Search for the cell housing the specified text and yield its [X, Y] center coordinate. 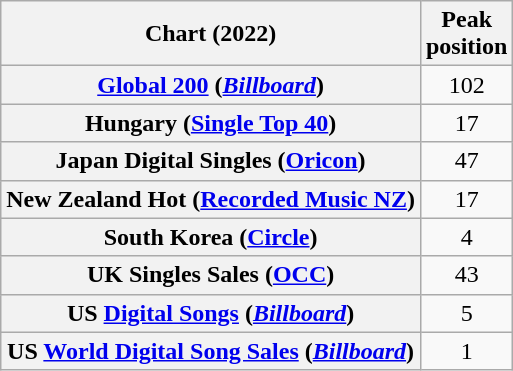
Chart (2022) [211, 34]
US World Digital Song Sales (Billboard) [211, 351]
Global 200 (Billboard) [211, 85]
Japan Digital Singles (Oricon) [211, 161]
Peakposition [466, 34]
1 [466, 351]
43 [466, 275]
4 [466, 237]
UK Singles Sales (OCC) [211, 275]
47 [466, 161]
New Zealand Hot (Recorded Music NZ) [211, 199]
South Korea (Circle) [211, 237]
102 [466, 85]
5 [466, 313]
Hungary (Single Top 40) [211, 123]
US Digital Songs (Billboard) [211, 313]
